Identify which cell holds the provided text, then report its [X, Y] central coordinate. 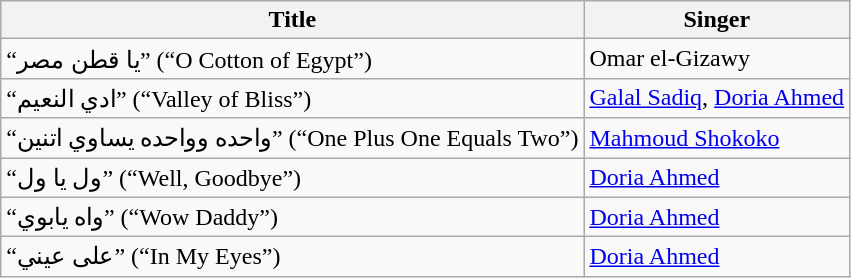
“واحده وواحده يساوي اتنين” (“One Plus One Equals Two”) [292, 138]
Title [292, 20]
“ادي النعيم” (“Valley of Bliss”) [292, 98]
Singer [717, 20]
“على عيني” (“In My Eyes”) [292, 257]
“واه يابوي” (“Wow Daddy”) [292, 217]
Galal Sadiq, Doria Ahmed [717, 98]
Omar el-Gizawy [717, 59]
“ول يا ول” (“Well, Goodbye”) [292, 178]
Mahmoud Shokoko [717, 138]
“يا قطن مصر” (“O Cotton of Egypt”) [292, 59]
